Output the [X, Y] coordinate of the center of the cell containing the given text.  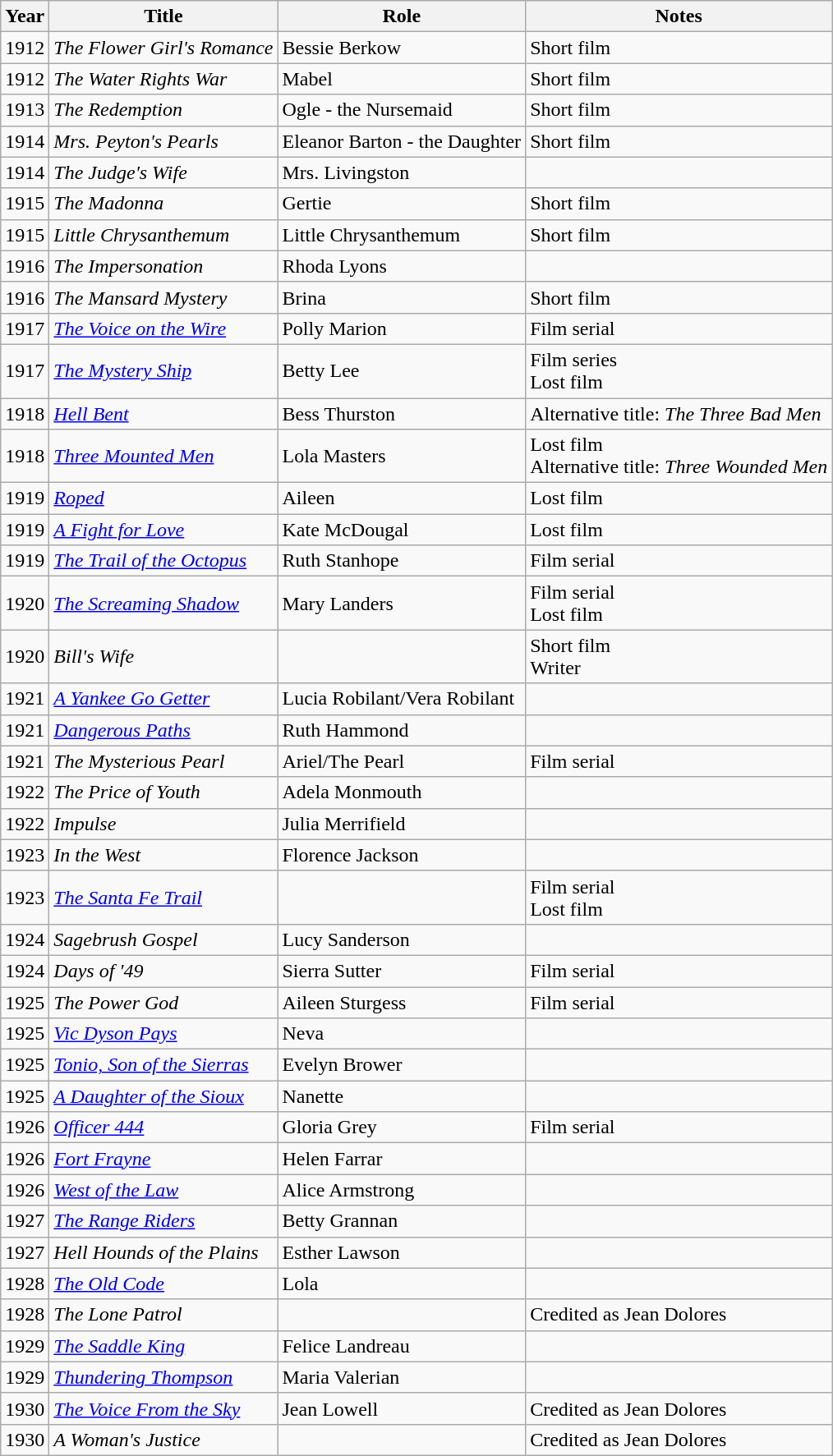
Fort Frayne [163, 1159]
The Screaming Shadow [163, 603]
The Voice From the Sky [163, 1408]
Vic Dyson Pays [163, 1034]
The Range Riders [163, 1221]
A Fight for Love [163, 530]
Officer 444 [163, 1128]
Sagebrush Gospel [163, 939]
Hell Bent [163, 413]
Ogle - the Nursemaid [402, 110]
Ruth Stanhope [402, 561]
Gertie [402, 204]
Neva [402, 1034]
Florence Jackson [402, 855]
Polly Marion [402, 328]
Role [402, 16]
The Mystery Ship [163, 371]
Helen Farrar [402, 1159]
Mary Landers [402, 603]
Evelyn Brower [402, 1065]
The Water Rights War [163, 79]
Dangerous Paths [163, 730]
Felice Landreau [402, 1346]
Mabel [402, 79]
Impulse [163, 824]
Title [163, 16]
Mrs. Livingston [402, 172]
The Voice on the Wire [163, 328]
The Old Code [163, 1284]
The Trail of the Octopus [163, 561]
Aileen Sturgess [402, 1003]
The Santa Fe Trail [163, 897]
Jean Lowell [402, 1408]
A Yankee Go Getter [163, 699]
Lola Masters [402, 457]
Nanette [402, 1096]
Days of '49 [163, 971]
Julia Merrifield [402, 824]
Lucia Robilant/Vera Robilant [402, 699]
Mrs. Peyton's Pearls [163, 141]
Eleanor Barton - the Daughter [402, 141]
The Price of Youth [163, 792]
Aileen [402, 498]
The Judge's Wife [163, 172]
The Madonna [163, 204]
Thundering Thompson [163, 1377]
Tonio, Son of the Sierras [163, 1065]
Bess Thurston [402, 413]
Betty Grannan [402, 1221]
Short filmWriter [679, 657]
Sierra Sutter [402, 971]
The Mysterious Pearl [163, 761]
Lola [402, 1284]
Hell Hounds of the Plains [163, 1252]
Year [25, 16]
Rhoda Lyons [402, 266]
Notes [679, 16]
The Lone Patrol [163, 1315]
Lost filmAlternative title: Three Wounded Men [679, 457]
The Redemption [163, 110]
Ruth Hammond [402, 730]
Betty Lee [402, 371]
1913 [25, 110]
A Daughter of the Sioux [163, 1096]
Brina [402, 297]
The Impersonation [163, 266]
Bessie Berkow [402, 48]
West of the Law [163, 1190]
Alice Armstrong [402, 1190]
Adela Monmouth [402, 792]
Three Mounted Men [163, 457]
Roped [163, 498]
The Saddle King [163, 1346]
A Woman's Justice [163, 1440]
Bill's Wife [163, 657]
Film seriesLost film [679, 371]
Ariel/The Pearl [402, 761]
Kate McDougal [402, 530]
Alternative title: The Three Bad Men [679, 413]
Gloria Grey [402, 1128]
The Mansard Mystery [163, 297]
In the West [163, 855]
Esther Lawson [402, 1252]
The Power God [163, 1003]
Lucy Sanderson [402, 939]
Maria Valerian [402, 1377]
The Flower Girl's Romance [163, 48]
